Output the [x, y] coordinate of the center of the cell containing the given text.  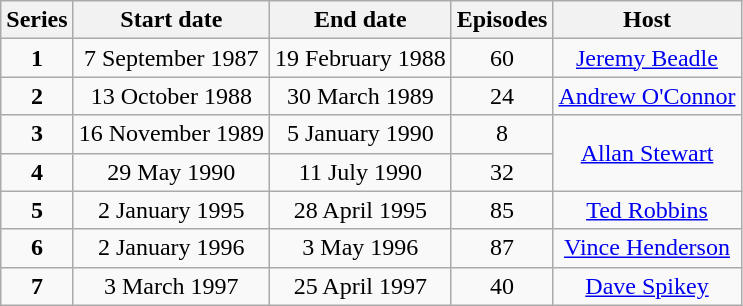
85 [502, 210]
3 [37, 134]
Vince Henderson [647, 248]
1 [37, 58]
Episodes [502, 20]
28 April 1995 [360, 210]
Series [37, 20]
7 [37, 286]
2 January 1996 [171, 248]
32 [502, 172]
2 January 1995 [171, 210]
Allan Stewart [647, 153]
16 November 1989 [171, 134]
13 October 1988 [171, 96]
87 [502, 248]
19 February 1988 [360, 58]
5 January 1990 [360, 134]
Andrew O'Connor [647, 96]
Dave Spikey [647, 286]
Host [647, 20]
2 [37, 96]
3 May 1996 [360, 248]
Jeremy Beadle [647, 58]
End date [360, 20]
11 July 1990 [360, 172]
3 March 1997 [171, 286]
30 March 1989 [360, 96]
40 [502, 286]
4 [37, 172]
8 [502, 134]
24 [502, 96]
Ted Robbins [647, 210]
29 May 1990 [171, 172]
6 [37, 248]
60 [502, 58]
25 April 1997 [360, 286]
5 [37, 210]
7 September 1987 [171, 58]
Start date [171, 20]
